Locate the cell with the specified text and output its [x, y] center coordinate. 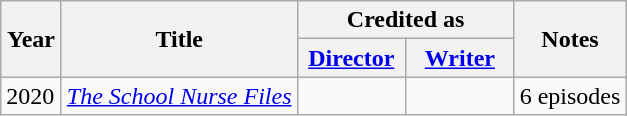
Writer [460, 58]
Year [32, 39]
2020 [32, 96]
Notes [570, 39]
Title [179, 39]
6 episodes [570, 96]
Credited as [406, 20]
Director [352, 58]
The School Nurse Files [179, 96]
